Find where the given text appears and provide that cell's center as [X, Y] coordinate. 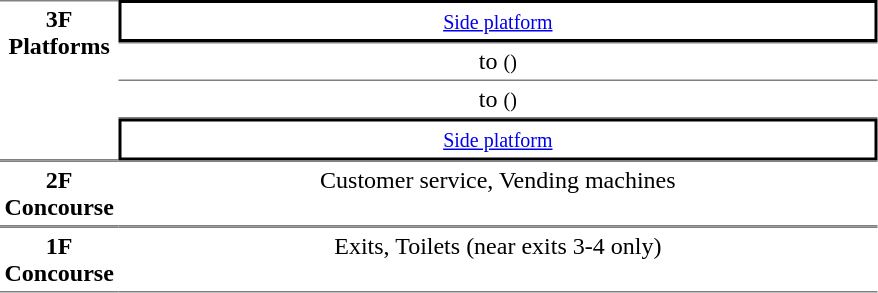
1FConcourse [59, 259]
3FPlatforms [59, 80]
Exits, Toilets (near exits 3-4 only) [498, 259]
2FConcourse [59, 193]
Customer service, Vending machines [498, 193]
